From the cell containing the given text, extract its center point as [X, Y] coordinate. 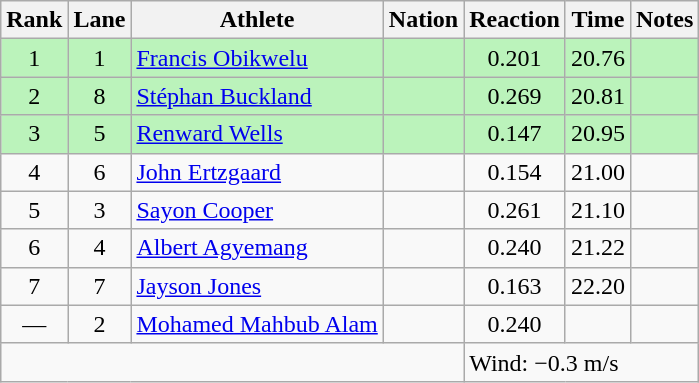
Rank [34, 20]
0.163 [515, 286]
0.201 [515, 58]
Stéphan Buckland [257, 96]
Mohamed Mahbub Alam [257, 324]
22.20 [598, 286]
Jayson Jones [257, 286]
Time [598, 20]
21.00 [598, 172]
Wind: −0.3 m/s [582, 362]
Renward Wells [257, 134]
8 [100, 96]
21.10 [598, 210]
Nation [423, 20]
20.81 [598, 96]
0.269 [515, 96]
Sayon Cooper [257, 210]
Athlete [257, 20]
— [34, 324]
20.95 [598, 134]
Lane [100, 20]
20.76 [598, 58]
Albert Agyemang [257, 248]
John Ertzgaard [257, 172]
21.22 [598, 248]
0.261 [515, 210]
0.147 [515, 134]
Notes [664, 20]
Francis Obikwelu [257, 58]
Reaction [515, 20]
0.154 [515, 172]
